Find where the given text appears and provide that cell's center as (X, Y) coordinate. 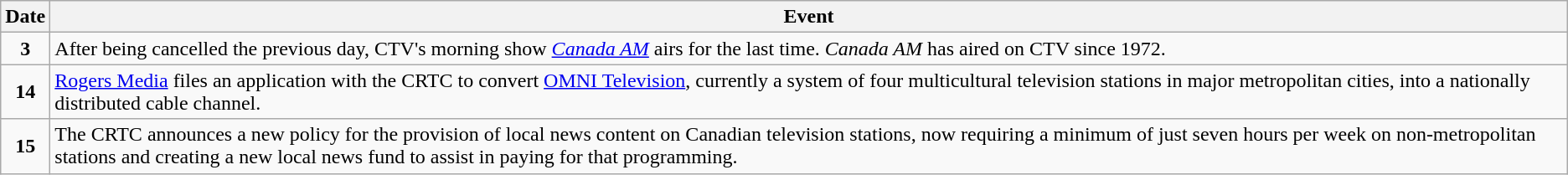
3 (25, 49)
Event (809, 17)
15 (25, 146)
14 (25, 92)
Date (25, 17)
After being cancelled the previous day, CTV's morning show Canada AM airs for the last time. Canada AM has aired on CTV since 1972. (809, 49)
